Capture the cell that displays the provided text and extract its (x, y) central coordinate. 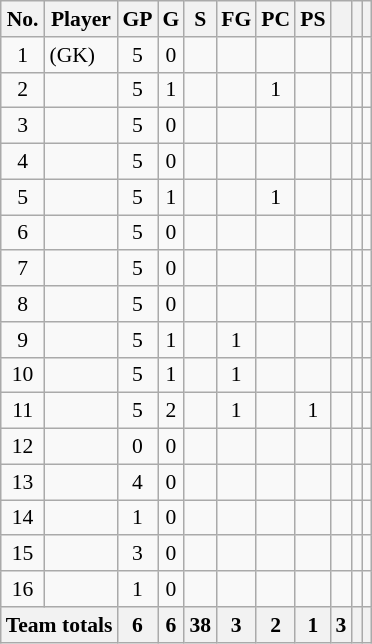
9 (23, 340)
(GK) (80, 55)
16 (23, 589)
Team totals (60, 625)
8 (23, 304)
No. (23, 19)
PC (276, 19)
11 (23, 411)
38 (200, 625)
S (200, 19)
FG (236, 19)
10 (23, 375)
Player (80, 19)
PS (312, 19)
15 (23, 554)
14 (23, 518)
GP (137, 19)
13 (23, 482)
7 (23, 269)
12 (23, 447)
G (172, 19)
